Determine the [x, y] coordinate at the center of the cell enclosing the given text.  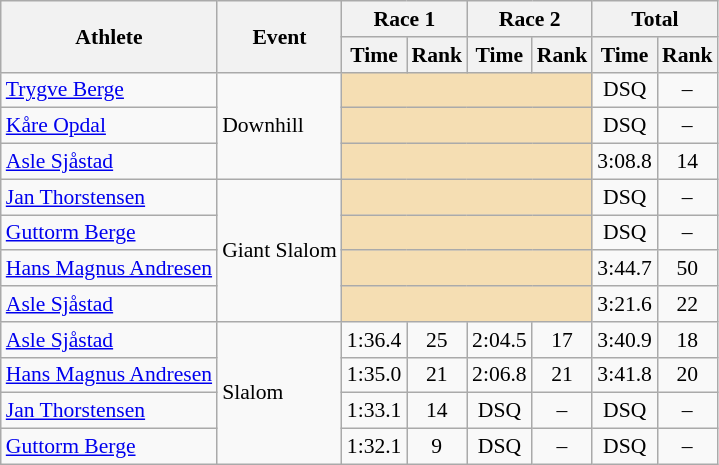
Slalom [280, 393]
25 [436, 340]
Race 2 [530, 19]
3:40.9 [624, 340]
2:06.8 [500, 375]
1:33.1 [374, 411]
3:21.6 [624, 304]
Giant Slalom [280, 250]
1:32.1 [374, 447]
Race 1 [404, 19]
Athlete [109, 36]
1:36.4 [374, 340]
20 [688, 375]
50 [688, 269]
1:35.0 [374, 375]
18 [688, 340]
3:08.8 [624, 162]
Kåre Opdal [109, 126]
22 [688, 304]
Downhill [280, 126]
3:44.7 [624, 269]
17 [562, 340]
Total [654, 19]
9 [436, 447]
3:41.8 [624, 375]
2:04.5 [500, 340]
Trygve Berge [109, 90]
Event [280, 36]
